Scan for the cell matching the given text and deliver its [X, Y] coordinate at center. 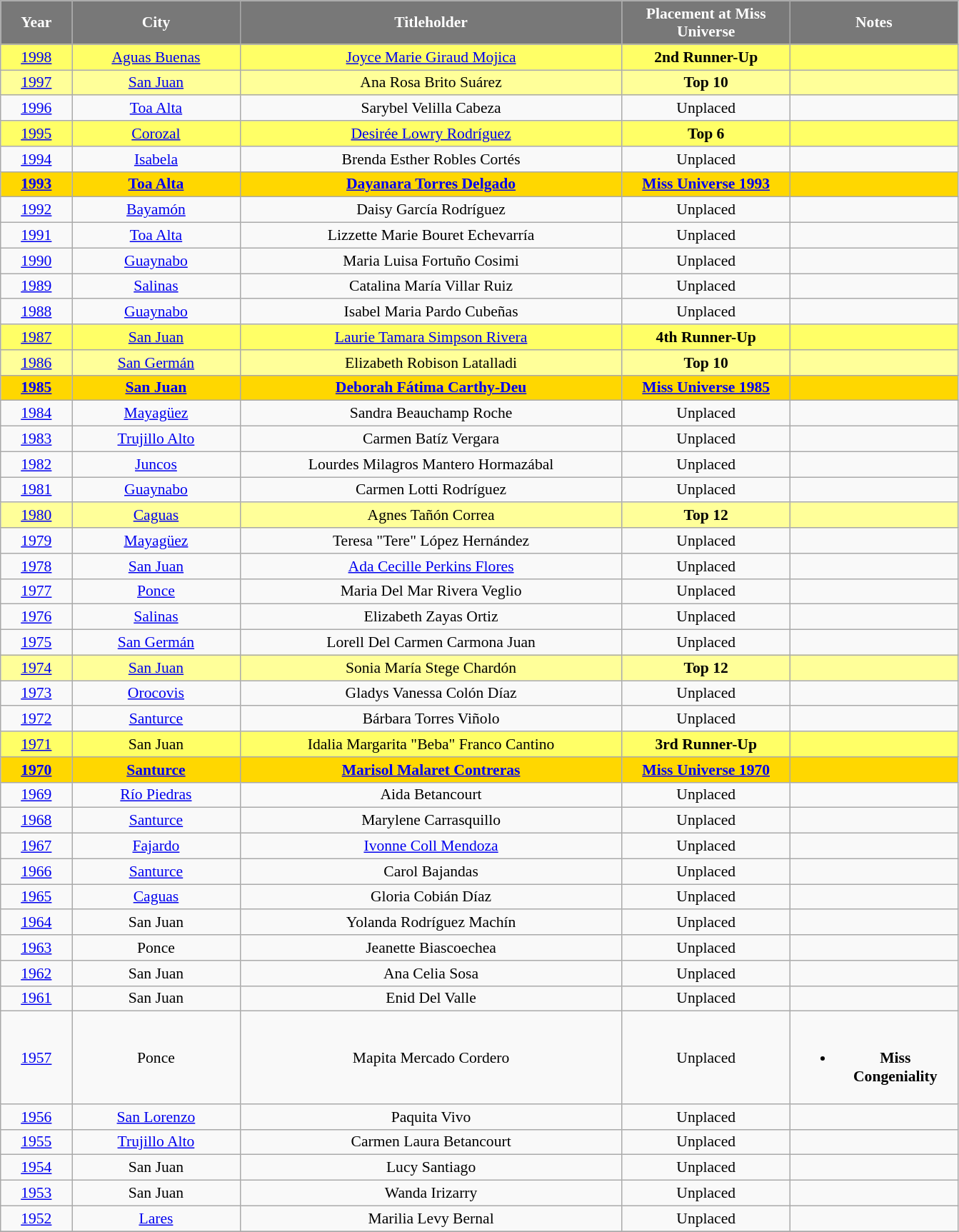
1980 [36, 516]
1990 [36, 261]
1985 [36, 388]
1965 [36, 897]
Carmen Lotti Rodríguez [431, 490]
Dayanara Torres Delgado [431, 184]
1989 [36, 286]
Carmen Batíz Vergara [431, 439]
1986 [36, 363]
1979 [36, 541]
Miss Universe 1993 [706, 184]
Enid Del Valle [431, 998]
Lorell Del Carmen Carmona Juan [431, 643]
Aida Betancourt [431, 795]
Laurie Tamara Simpson Rivera [431, 337]
1968 [36, 821]
Ana Rosa Brito Suárez [431, 83]
Juncos [156, 464]
Lizzette Marie Bouret Echevarría [431, 236]
Sarybel Velilla Cabeza [431, 109]
1983 [36, 439]
Carol Bajandas [431, 871]
Miss Universe 1985 [706, 388]
Sandra Beauchamp Roche [431, 414]
1984 [36, 414]
Fajardo [156, 846]
Marisol Malaret Contreras [431, 770]
Corozal [156, 134]
1969 [36, 795]
Brenda Esther Robles Cortés [431, 159]
Idalia Margarita "Beba" Franco Cantino [431, 744]
Lucy Santiago [431, 1168]
1964 [36, 923]
Titleholder [431, 23]
1978 [36, 566]
Maria Luisa Fortuño Cosimi [431, 261]
1992 [36, 210]
1996 [36, 109]
1956 [36, 1117]
Isabel Maria Pardo Cubeñas [431, 312]
Lourdes Milagros Mantero Hormazábal [431, 464]
Bayamón [156, 210]
Catalina María Villar Ruiz [431, 286]
1998 [36, 57]
Daisy García Rodríguez [431, 210]
Isabela [156, 159]
Ana Celia Sosa [431, 973]
Deborah Fátima Carthy-Deu [431, 388]
Yolanda Rodríguez Machín [431, 923]
Notes [874, 23]
Carmen Laura Betancourt [431, 1142]
Elizabeth Robison Latalladi [431, 363]
1972 [36, 719]
1970 [36, 770]
1976 [36, 617]
3rd Runner-Up [706, 744]
Elizabeth Zayas Ortiz [431, 617]
1966 [36, 871]
San Lorenzo [156, 1117]
Desirée Lowry Rodríguez [431, 134]
1995 [36, 134]
Marylene Carrasquillo [431, 821]
2nd Runner-Up [706, 57]
1957 [36, 1058]
Ada Cecille Perkins Flores [431, 566]
Sonia María Stege Chardón [431, 668]
1982 [36, 464]
Miss Universe 1970 [706, 770]
1962 [36, 973]
1997 [36, 83]
1967 [36, 846]
Top 6 [706, 134]
1961 [36, 998]
Bárbara Torres Viñolo [431, 719]
1977 [36, 591]
Year [36, 23]
1973 [36, 693]
1953 [36, 1193]
1987 [36, 337]
1994 [36, 159]
Miss Congeniality [874, 1058]
1981 [36, 490]
1975 [36, 643]
Joyce Marie Giraud Mojica [431, 57]
Placement at Miss Universe [706, 23]
1952 [36, 1218]
1993 [36, 184]
Paquita Vivo [431, 1117]
4th Runner-Up [706, 337]
1988 [36, 312]
Maria Del Mar Rivera Veglio [431, 591]
City [156, 23]
Jeanette Biascoechea [431, 948]
Ivonne Coll Mendoza [431, 846]
1974 [36, 668]
Río Piedras [156, 795]
1971 [36, 744]
Marilia Levy Bernal [431, 1218]
Wanda Irizarry [431, 1193]
1963 [36, 948]
Aguas Buenas [156, 57]
Teresa "Tere" López Hernández [431, 541]
Agnes Tañón Correa [431, 516]
1954 [36, 1168]
1955 [36, 1142]
Gladys Vanessa Colón Díaz [431, 693]
Lares [156, 1218]
Gloria Cobián Díaz [431, 897]
1991 [36, 236]
Orocovis [156, 693]
Mapita Mercado Cordero [431, 1058]
